Capture the cell that displays the provided text and extract its (x, y) central coordinate. 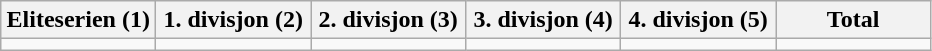
2. divisjon (3) (388, 20)
Total (854, 20)
3. divisjon (4) (544, 20)
1. divisjon (2) (234, 20)
4. divisjon (5) (698, 20)
Eliteserien (1) (78, 20)
